Search for the cell housing the specified text and yield its [X, Y] center coordinate. 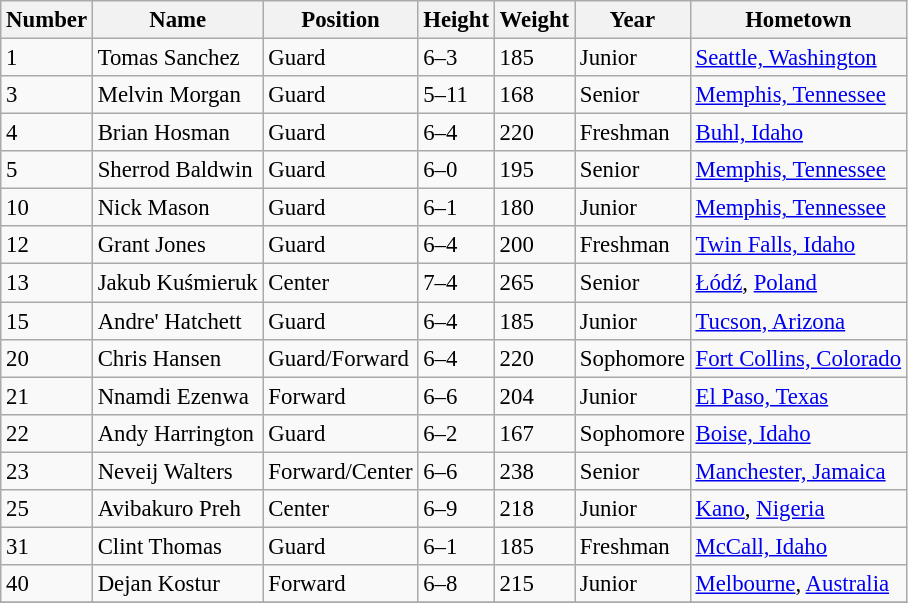
Number [47, 20]
167 [534, 433]
20 [47, 358]
215 [534, 584]
31 [47, 546]
238 [534, 471]
5 [47, 170]
Weight [534, 20]
5–11 [456, 95]
180 [534, 208]
6–3 [456, 58]
218 [534, 509]
Nnamdi Ezenwa [178, 396]
Forward/Center [340, 471]
4 [47, 133]
40 [47, 584]
13 [47, 283]
Name [178, 20]
1 [47, 58]
Clint Thomas [178, 546]
21 [47, 396]
Łódź, Poland [798, 283]
6–0 [456, 170]
Andre' Hatchett [178, 321]
Sherrod Baldwin [178, 170]
Seattle, Washington [798, 58]
Nick Mason [178, 208]
6–8 [456, 584]
265 [534, 283]
204 [534, 396]
Grant Jones [178, 245]
Melbourne, Australia [798, 584]
12 [47, 245]
Jakub Kuśmieruk [178, 283]
Dejan Kostur [178, 584]
6–2 [456, 433]
Fort Collins, Colorado [798, 358]
Height [456, 20]
McCall, Idaho [798, 546]
168 [534, 95]
Brian Hosman [178, 133]
Boise, Idaho [798, 433]
15 [47, 321]
Position [340, 20]
Melvin Morgan [178, 95]
3 [47, 95]
Tucson, Arizona [798, 321]
Avibakuro Preh [178, 509]
Chris Hansen [178, 358]
Andy Harrington [178, 433]
22 [47, 433]
Buhl, Idaho [798, 133]
Manchester, Jamaica [798, 471]
Tomas Sanchez [178, 58]
Kano, Nigeria [798, 509]
Neveij Walters [178, 471]
195 [534, 170]
7–4 [456, 283]
Guard/Forward [340, 358]
200 [534, 245]
Hometown [798, 20]
Year [633, 20]
6–9 [456, 509]
El Paso, Texas [798, 396]
Twin Falls, Idaho [798, 245]
10 [47, 208]
25 [47, 509]
23 [47, 471]
